Extract the (x, y) coordinate from the center of the cell holding the provided text.  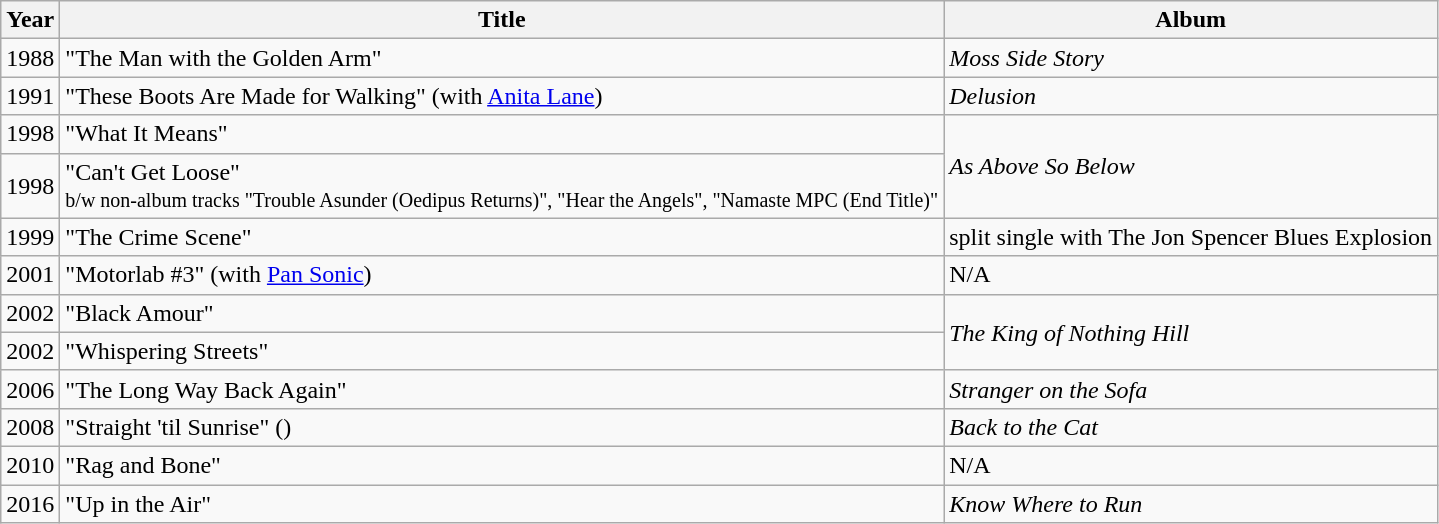
"Can't Get Loose"b/w non-album tracks "Trouble Asunder (Oedipus Returns)", "Hear the Angels", "Namaste MPC (End Title)" (502, 186)
"Straight 'til Sunrise" () (502, 427)
Album (1191, 20)
"The Long Way Back Again" (502, 389)
As Above So Below (1191, 166)
2016 (30, 503)
Delusion (1191, 96)
"Up in the Air" (502, 503)
"These Boots Are Made for Walking" (with Anita Lane) (502, 96)
"Motorlab #3" (with Pan Sonic) (502, 275)
Title (502, 20)
"Rag and Bone" (502, 465)
split single with The Jon Spencer Blues Explosion (1191, 237)
2001 (30, 275)
2006 (30, 389)
"What It Means" (502, 134)
2008 (30, 427)
1991 (30, 96)
1988 (30, 58)
2010 (30, 465)
The King of Nothing Hill (1191, 332)
Back to the Cat (1191, 427)
Year (30, 20)
"The Crime Scene" (502, 237)
"Black Amour" (502, 313)
Moss Side Story (1191, 58)
1999 (30, 237)
"Whispering Streets" (502, 351)
"The Man with the Golden Arm" (502, 58)
Know Where to Run (1191, 503)
Stranger on the Sofa (1191, 389)
